Search for the cell housing the specified text and yield its [x, y] center coordinate. 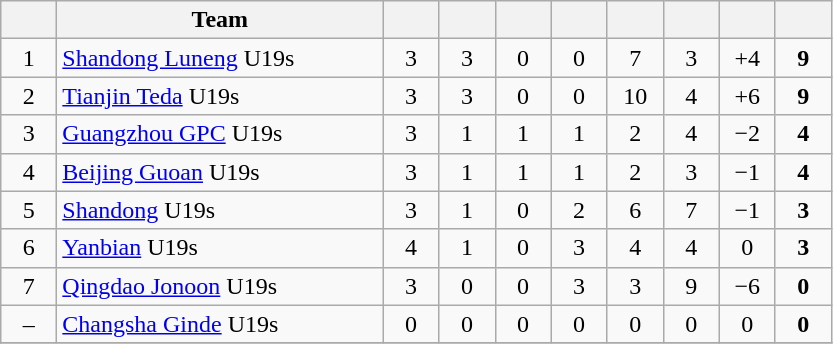
Shandong Luneng U19s [220, 58]
Qingdao Jonoon U19s [220, 286]
−6 [747, 286]
Tianjin Teda U19s [220, 96]
5 [29, 210]
Guangzhou GPC U19s [220, 134]
+6 [747, 96]
– [29, 324]
Shandong U19s [220, 210]
−2 [747, 134]
Yanbian U19s [220, 248]
Team [220, 20]
Changsha Ginde U19s [220, 324]
+4 [747, 58]
10 [635, 96]
Beijing Guoan U19s [220, 172]
